For the text-containing cell, return its midpoint in [X, Y] coordinate format. 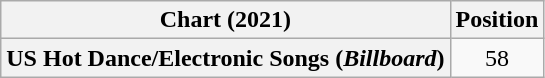
58 [497, 58]
Position [497, 20]
US Hot Dance/Electronic Songs (Billboard) [226, 58]
Chart (2021) [226, 20]
